Find where the given text appears and provide that cell's center as [X, Y] coordinate. 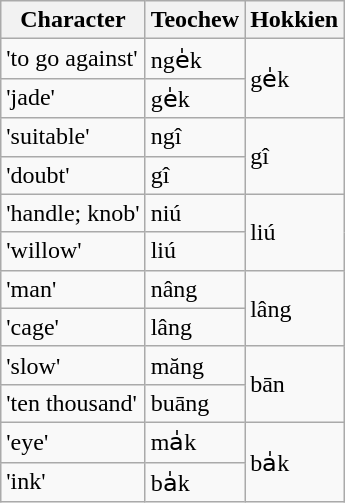
'jade' [73, 98]
Teochew [195, 20]
nge̍k [195, 59]
'willow' [73, 251]
Character [73, 20]
măng [195, 365]
'ten thousand' [73, 403]
'suitable' [73, 137]
'man' [73, 289]
niú [195, 213]
'eye' [73, 442]
ngî [195, 137]
Hokkien [294, 20]
'ink' [73, 482]
'slow' [73, 365]
'handle; knob' [73, 213]
'doubt' [73, 175]
buāng [195, 403]
'to go against' [73, 59]
nâng [195, 289]
ma̍k [195, 442]
'cage' [73, 327]
bān [294, 384]
